For the text-containing cell, return its midpoint in [X, Y] coordinate format. 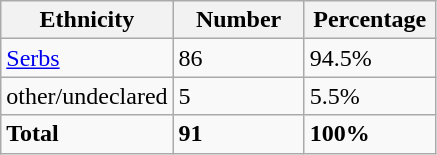
Ethnicity [87, 20]
Number [238, 20]
91 [238, 134]
Serbs [87, 58]
86 [238, 58]
other/undeclared [87, 96]
5 [238, 96]
94.5% [370, 58]
5.5% [370, 96]
100% [370, 134]
Percentage [370, 20]
Total [87, 134]
